Extract the [X, Y] coordinate from the center of the cell holding the provided text.  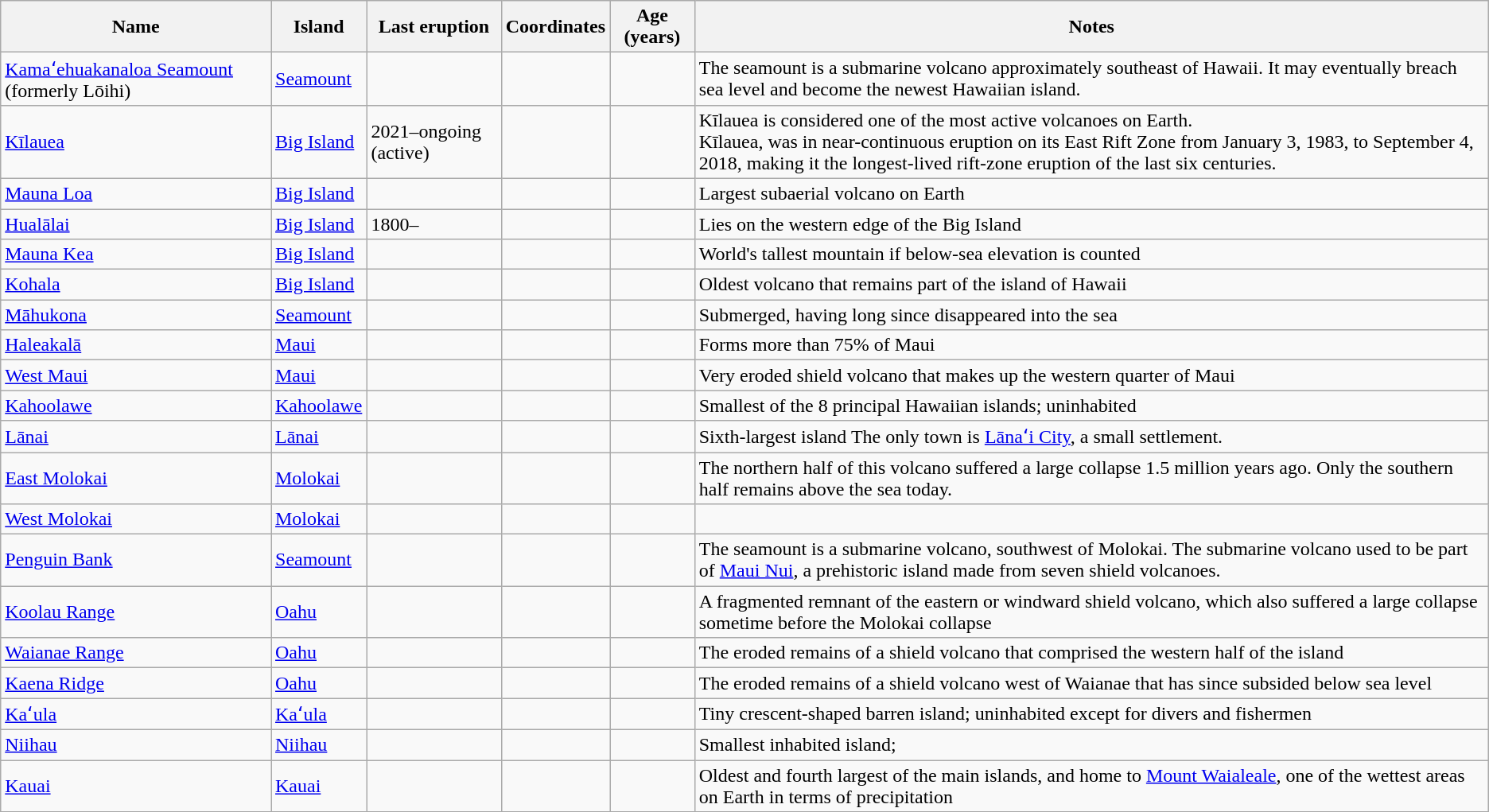
Coordinates [555, 27]
The seamount is a submarine volcano approximately southeast of Hawaii. It may eventually breach sea level and become the newest Hawaiian island. [1091, 80]
The eroded remains of a shield volcano that comprised the western half of the island [1091, 653]
Name [136, 27]
Kamaʻehuakanaloa Seamount (formerly Lōihi) [136, 80]
2021–ongoing (active) [434, 142]
The northern half of this volcano suffered a large collapse 1.5 million years ago. Only the southern half remains above the sea today. [1091, 477]
Penguin Bank [136, 560]
Māhukona [136, 315]
Mauna Kea [136, 254]
The eroded remains of a shield volcano west of Waianae that has since subsided below sea level [1091, 683]
West Maui [136, 375]
Koolau Range [136, 612]
Submerged, having long since disappeared into the sea [1091, 315]
A fragmented remnant of the eastern or windward shield volcano, which also suffered a large collapse sometime before the Molokai collapse [1091, 612]
Last eruption [434, 27]
West Molokai [136, 519]
Notes [1091, 27]
Kīlauea [136, 142]
Smallest of the 8 principal Hawaiian islands; uninhabited [1091, 406]
Forms more than 75% of Maui [1091, 345]
Very eroded shield volcano that makes up the western quarter of Maui [1091, 375]
World's tallest mountain if below-sea elevation is counted [1091, 254]
Hualālai [136, 223]
Lies on the western edge of the Big Island [1091, 223]
Kaena Ridge [136, 683]
Waianae Range [136, 653]
East Molokai [136, 477]
Island [318, 27]
Age (years) [652, 27]
Tiny crescent-shaped barren island; uninhabited except for divers and fishermen [1091, 714]
Sixth-largest island The only town is Lānaʻi City, a small settlement. [1091, 437]
Mauna Loa [136, 193]
Oldest volcano that remains part of the island of Hawaii [1091, 285]
Oldest and fourth largest of the main islands, and home to Mount Waialeale, one of the wettest areas on Earth in terms of precipitation [1091, 786]
Smallest inhabited island; [1091, 744]
1800– [434, 223]
Largest subaerial volcano on Earth [1091, 193]
Kohala [136, 285]
Haleakalā [136, 345]
